Identify which cell holds the provided text, then report its [X, Y] central coordinate. 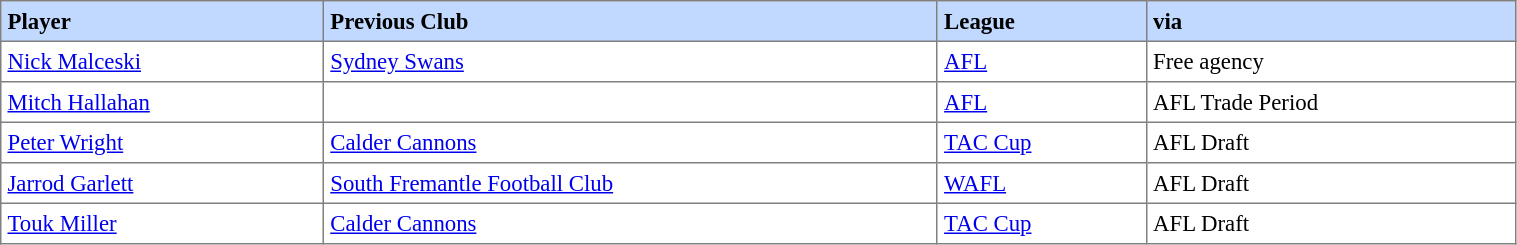
South Fremantle Football Club [631, 183]
Nick Malceski [162, 61]
Previous Club [631, 21]
WAFL [1042, 183]
AFL Trade Period [1331, 102]
Player [162, 21]
via [1331, 21]
Mitch Hallahan [162, 102]
Free agency [1331, 61]
Touk Miller [162, 223]
Jarrod Garlett [162, 183]
Sydney Swans [631, 61]
League [1042, 21]
Peter Wright [162, 142]
